Return the (x, y) coordinate for the center point of the cell that contains the specified text.  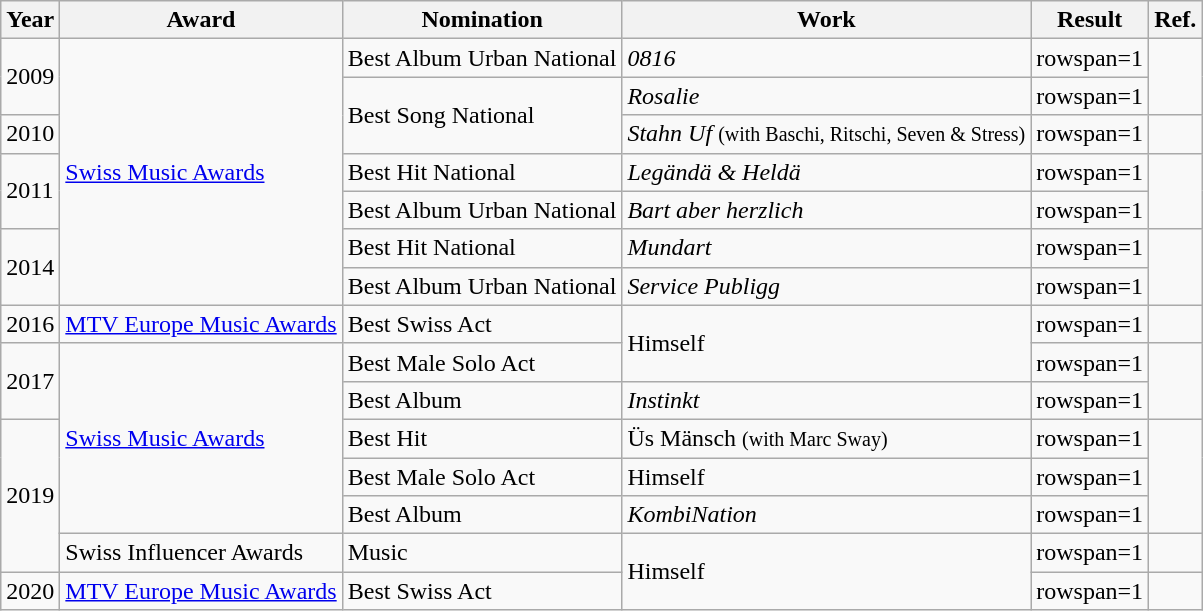
2014 (30, 267)
2019 (30, 495)
Work (826, 20)
Stahn Uf (with Baschi, Ritschi, Seven & Stress) (826, 134)
2020 (30, 591)
Year (30, 20)
Legändä & Heldä (826, 172)
Rosalie (826, 96)
Music (482, 553)
Bart aber herzlich (826, 210)
Result (1090, 20)
Instinkt (826, 400)
2011 (30, 191)
Award (201, 20)
KombiNation (826, 515)
Swiss Influencer Awards (201, 553)
Ref. (1176, 20)
0816 (826, 58)
Service Publigg (826, 286)
2009 (30, 77)
2016 (30, 324)
Nomination (482, 20)
Best Song National (482, 115)
Üs Mänsch (with Marc Sway) (826, 438)
Mundart (826, 248)
2017 (30, 381)
2010 (30, 134)
Best Hit (482, 438)
